Return the [X, Y] coordinate for the center point of the cell that contains the specified text.  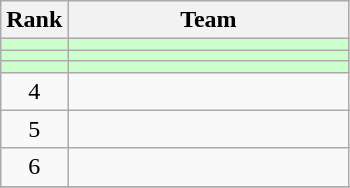
4 [34, 91]
Rank [34, 20]
6 [34, 167]
5 [34, 129]
Team [208, 20]
